Determine the [x, y] coordinate at the center of the cell enclosing the given text.  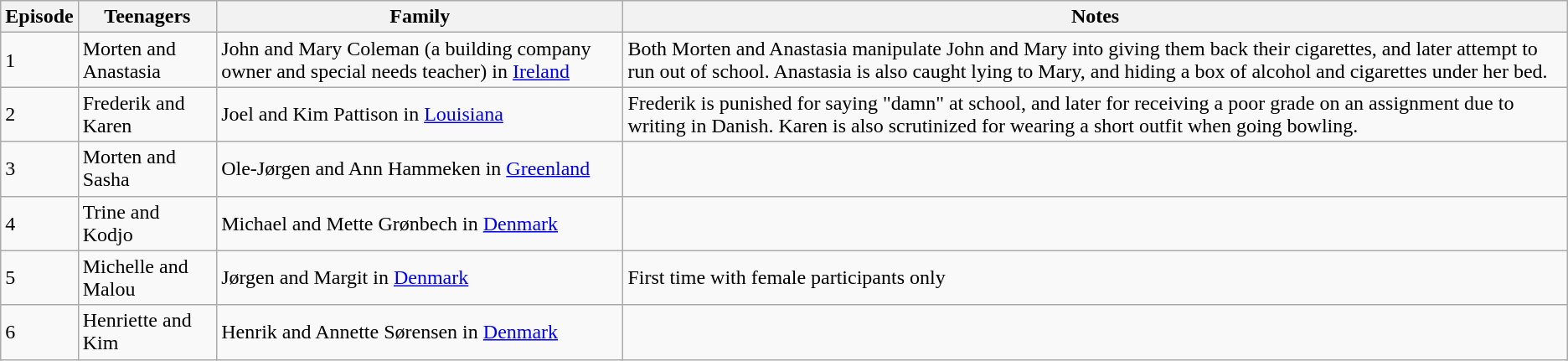
Morten and Anastasia [147, 60]
Michelle and Malou [147, 278]
John and Mary Coleman (a building company owner and special needs teacher) in Ireland [420, 60]
Notes [1096, 17]
Morten and Sasha [147, 169]
Henrik and Annette Sørensen in Denmark [420, 332]
Joel and Kim Pattison in Louisiana [420, 114]
Episode [39, 17]
2 [39, 114]
Frederik and Karen [147, 114]
First time with female participants only [1096, 278]
Family [420, 17]
1 [39, 60]
4 [39, 223]
Henriette and Kim [147, 332]
Teenagers [147, 17]
3 [39, 169]
5 [39, 278]
Jørgen and Margit in Denmark [420, 278]
Michael and Mette Grønbech in Denmark [420, 223]
Ole-Jørgen and Ann Hammeken in Greenland [420, 169]
Trine and Kodjo [147, 223]
6 [39, 332]
